Determine the (X, Y) coordinate at the center of the cell enclosing the given text.  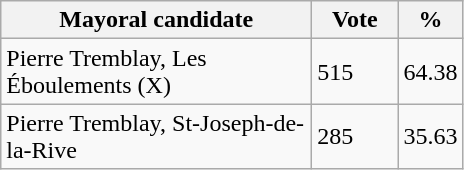
% (430, 20)
285 (355, 136)
35.63 (430, 136)
Vote (355, 20)
Pierre Tremblay, St-Joseph-de-la-Rive (156, 136)
Mayoral candidate (156, 20)
64.38 (430, 72)
515 (355, 72)
Pierre Tremblay, Les Éboulements (X) (156, 72)
